Return the (x, y) coordinate for the center point of the cell that contains the specified text.  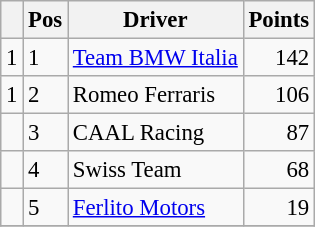
Driver (156, 20)
Team BMW Italia (156, 58)
3 (46, 133)
106 (278, 95)
5 (46, 208)
2 (46, 95)
Swiss Team (156, 170)
Romeo Ferraris (156, 95)
Pos (46, 20)
142 (278, 58)
87 (278, 133)
CAAL Racing (156, 133)
Ferlito Motors (156, 208)
4 (46, 170)
19 (278, 208)
Points (278, 20)
68 (278, 170)
